Provide the [X, Y] coordinate of the cell's center where the given text is located.  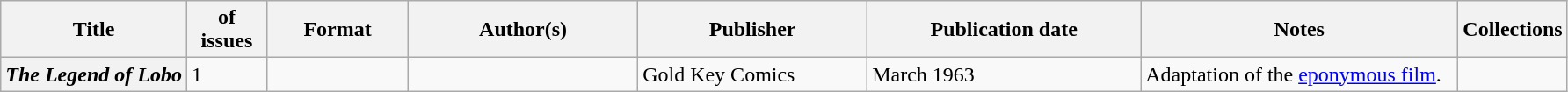
Notes [1299, 30]
Publisher [752, 30]
Adaptation of the eponymous film. [1299, 74]
Author(s) [524, 30]
Format [338, 30]
1 [227, 74]
of issues [227, 30]
Collections [1513, 30]
The Legend of Lobo [94, 74]
Gold Key Comics [752, 74]
Publication date [1004, 30]
March 1963 [1004, 74]
Title [94, 30]
